Output the (X, Y) coordinate of the center of the cell containing the given text.  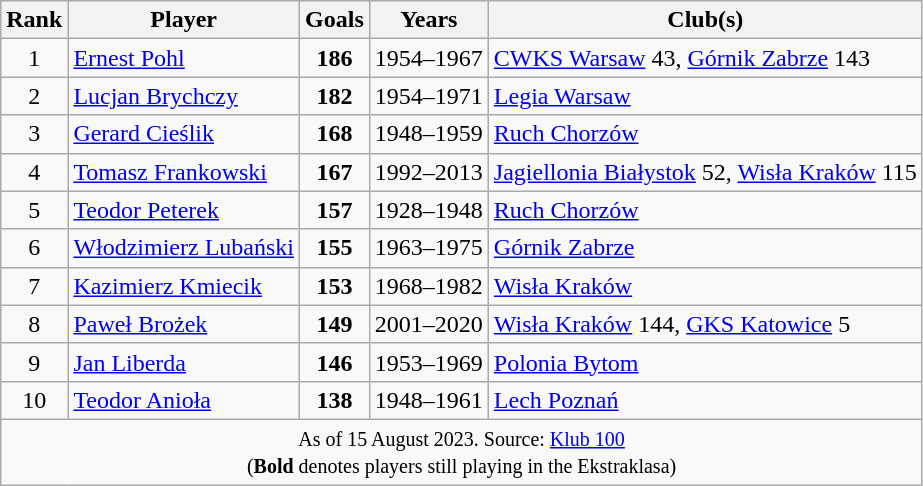
Ernest Pohl (184, 58)
1992–2013 (428, 172)
Tomasz Frankowski (184, 172)
9 (34, 362)
Teodor Anioła (184, 400)
1963–1975 (428, 248)
182 (335, 96)
Włodzimierz Lubański (184, 248)
Jan Liberda (184, 362)
2001–2020 (428, 324)
CWKS Warsaw 43, Górnik Zabrze 143 (705, 58)
7 (34, 286)
Jagiellonia Białystok 52, Wisła Kraków 115 (705, 172)
4 (34, 172)
10 (34, 400)
Teodor Peterek (184, 210)
2 (34, 96)
Górnik Zabrze (705, 248)
Player (184, 20)
6 (34, 248)
167 (335, 172)
1954–1971 (428, 96)
1928–1948 (428, 210)
1 (34, 58)
Polonia Bytom (705, 362)
1954–1967 (428, 58)
Rank (34, 20)
Legia Warsaw (705, 96)
Lucjan Brychczy (184, 96)
Goals (335, 20)
Kazimierz Kmiecik (184, 286)
Club(s) (705, 20)
138 (335, 400)
Lech Poznań (705, 400)
146 (335, 362)
1953–1969 (428, 362)
5 (34, 210)
Gerard Cieślik (184, 134)
3 (34, 134)
Wisła Kraków (705, 286)
149 (335, 324)
As of 15 August 2023. Source: Klub 100(Bold denotes players still playing in the Ekstraklasa) (462, 452)
1968–1982 (428, 286)
157 (335, 210)
Wisła Kraków 144, GKS Katowice 5 (705, 324)
186 (335, 58)
Years (428, 20)
155 (335, 248)
Paweł Brożek (184, 324)
8 (34, 324)
153 (335, 286)
1948–1959 (428, 134)
168 (335, 134)
1948–1961 (428, 400)
